Return the (x, y) coordinate for the center point of the cell that contains the specified text.  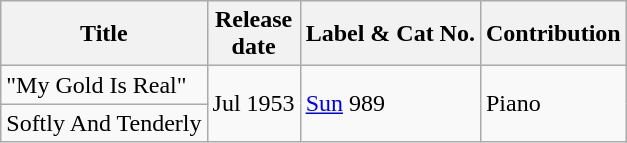
Piano (553, 104)
"My Gold Is Real" (104, 85)
Releasedate (254, 34)
Contribution (553, 34)
Label & Cat No. (390, 34)
Title (104, 34)
Sun 989 (390, 104)
Jul 1953 (254, 104)
Softly And Tenderly (104, 123)
